Capture the cell that displays the provided text and extract its [X, Y] central coordinate. 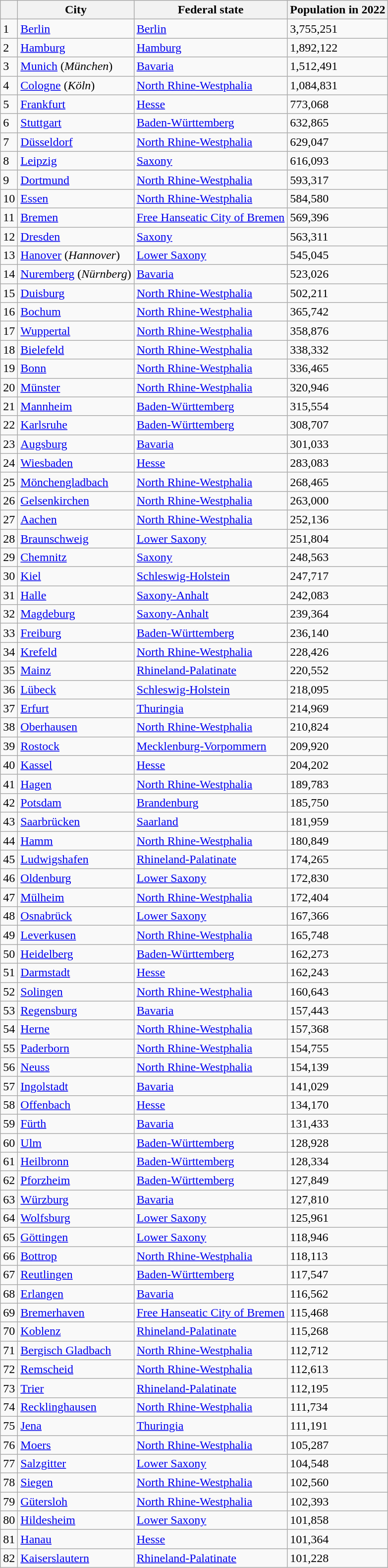
174,265 [338, 860]
81 [9, 1539]
49 [9, 935]
76 [9, 1445]
338,332 [338, 350]
22 [9, 425]
Münster [76, 387]
Essen [76, 198]
320,946 [338, 387]
Pforzheim [76, 1181]
32 [9, 614]
13 [9, 255]
15 [9, 293]
46 [9, 878]
Offenbach [76, 1105]
65 [9, 1237]
Trier [76, 1388]
Düsseldorf [76, 142]
Potsdam [76, 803]
157,368 [338, 1029]
365,742 [338, 312]
41 [9, 784]
773,068 [338, 104]
3,755,251 [338, 29]
157,443 [338, 1010]
25 [9, 482]
Bielefeld [76, 350]
Darmstadt [76, 973]
10 [9, 198]
Erlangen [76, 1294]
162,243 [338, 973]
1,512,491 [338, 66]
209,920 [338, 746]
40 [9, 765]
141,029 [338, 1086]
Saarbrücken [76, 821]
Heilbronn [76, 1162]
47 [9, 897]
118,113 [338, 1256]
Lübeck [76, 690]
629,047 [338, 142]
162,273 [338, 954]
Nuremberg (Nürnberg) [76, 274]
301,033 [338, 444]
70 [9, 1331]
Salzgitter [76, 1464]
358,876 [338, 331]
Recklinghausen [76, 1407]
128,334 [338, 1162]
City [76, 10]
214,969 [338, 708]
252,136 [338, 519]
Halle [76, 595]
7 [9, 142]
62 [9, 1181]
34 [9, 652]
23 [9, 444]
48 [9, 916]
125,961 [338, 1218]
Hamm [76, 841]
14 [9, 274]
9 [9, 180]
37 [9, 708]
218,095 [338, 690]
36 [9, 690]
251,804 [338, 538]
Chemnitz [76, 558]
118,946 [338, 1237]
Moers [76, 1445]
Stuttgart [76, 123]
308,707 [338, 425]
Bonn [76, 369]
593,317 [338, 180]
61 [9, 1162]
12 [9, 237]
Bergisch Gladbach [76, 1350]
59 [9, 1124]
64 [9, 1218]
117,547 [338, 1275]
42 [9, 803]
523,026 [338, 274]
21 [9, 406]
Hagen [76, 784]
128,928 [338, 1142]
248,563 [338, 558]
Hanover (Hannover) [76, 255]
29 [9, 558]
220,552 [338, 671]
55 [9, 1048]
569,396 [338, 217]
Bremen [76, 217]
315,554 [338, 406]
115,468 [338, 1313]
Duisburg [76, 293]
51 [9, 973]
632,865 [338, 123]
Augsburg [76, 444]
112,195 [338, 1388]
28 [9, 538]
77 [9, 1464]
60 [9, 1142]
24 [9, 463]
115,268 [338, 1331]
Bottrop [76, 1256]
204,202 [338, 765]
38 [9, 727]
44 [9, 841]
101,858 [338, 1520]
Dresden [76, 237]
Herne [76, 1029]
8 [9, 161]
101,364 [338, 1539]
112,712 [338, 1350]
160,643 [338, 992]
116,562 [338, 1294]
563,311 [338, 237]
Heidelberg [76, 954]
Leverkusen [76, 935]
616,093 [338, 161]
2 [9, 48]
31 [9, 595]
Paderborn [76, 1048]
112,613 [338, 1369]
43 [9, 821]
Würzburg [76, 1199]
104,548 [338, 1464]
Frankfurt [76, 104]
Saarland [211, 821]
Jena [76, 1426]
5 [9, 104]
27 [9, 519]
75 [9, 1426]
545,045 [338, 255]
Freiburg [76, 633]
Population in 2022 [338, 10]
154,139 [338, 1067]
Munich (München) [76, 66]
3 [9, 66]
185,750 [338, 803]
Oberhausen [76, 727]
17 [9, 331]
Magdeburg [76, 614]
167,366 [338, 916]
105,287 [338, 1445]
239,364 [338, 614]
210,824 [338, 727]
172,404 [338, 897]
172,830 [338, 878]
67 [9, 1275]
Kiel [76, 576]
Hildesheim [76, 1520]
336,465 [338, 369]
Regensburg [76, 1010]
56 [9, 1067]
236,140 [338, 633]
16 [9, 312]
102,393 [338, 1502]
242,083 [338, 595]
Gütersloh [76, 1502]
165,748 [338, 935]
66 [9, 1256]
69 [9, 1313]
33 [9, 633]
18 [9, 350]
Wolfsburg [76, 1218]
Ulm [76, 1142]
Wuppertal [76, 331]
26 [9, 501]
189,783 [338, 784]
Mülheim [76, 897]
283,083 [338, 463]
58 [9, 1105]
54 [9, 1029]
Solingen [76, 992]
11 [9, 217]
Remscheid [76, 1369]
Mainz [76, 671]
Neuss [76, 1067]
131,433 [338, 1124]
Erfurt [76, 708]
502,211 [338, 293]
79 [9, 1502]
134,170 [338, 1105]
Aachen [76, 519]
Brandenburg [211, 803]
102,560 [338, 1483]
Leipzig [76, 161]
Dortmund [76, 180]
Krefeld [76, 652]
Kassel [76, 765]
52 [9, 992]
181,959 [338, 821]
127,849 [338, 1181]
1,892,122 [338, 48]
63 [9, 1199]
Rostock [76, 746]
Bochum [76, 312]
101,228 [338, 1558]
Ingolstadt [76, 1086]
Gelsenkirchen [76, 501]
1,084,831 [338, 85]
Bremerhaven [76, 1313]
19 [9, 369]
Braunschweig [76, 538]
127,810 [338, 1199]
Karlsruhe [76, 425]
39 [9, 746]
Reutlingen [76, 1275]
Mecklenburg-Vorpommern [211, 746]
111,734 [338, 1407]
80 [9, 1520]
68 [9, 1294]
Siegen [76, 1483]
Wiesbaden [76, 463]
1 [9, 29]
Cologne (Köln) [76, 85]
Federal state [211, 10]
30 [9, 576]
Oldenburg [76, 878]
53 [9, 1010]
Mönchengladbach [76, 482]
584,580 [338, 198]
82 [9, 1558]
180,849 [338, 841]
247,717 [338, 576]
35 [9, 671]
Göttingen [76, 1237]
6 [9, 123]
Koblenz [76, 1331]
Hanau [76, 1539]
111,191 [338, 1426]
45 [9, 860]
Ludwigshafen [76, 860]
72 [9, 1369]
Osnabrück [76, 916]
154,755 [338, 1048]
71 [9, 1350]
228,426 [338, 652]
Mannheim [76, 406]
57 [9, 1086]
78 [9, 1483]
268,465 [338, 482]
263,000 [338, 501]
4 [9, 85]
Kaiserslautern [76, 1558]
50 [9, 954]
74 [9, 1407]
Fürth [76, 1124]
20 [9, 387]
73 [9, 1388]
